Output the [X, Y] coordinate of the center of the cell containing the given text.  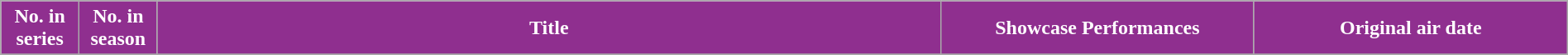
Original air date [1411, 28]
Showcase Performances [1097, 28]
No. inseries [40, 28]
Title [549, 28]
No. inseason [117, 28]
